Provide the [x, y] coordinate of the cell's center where the given text is located.  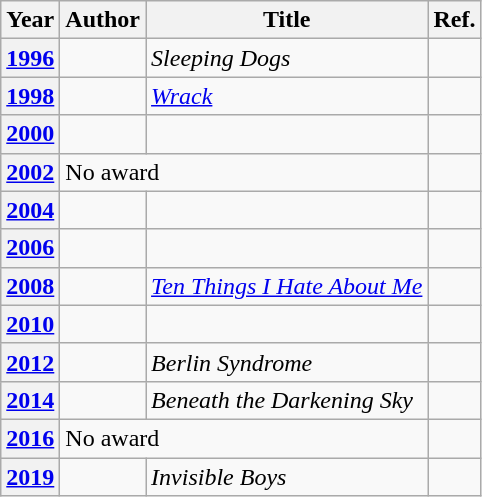
Year [30, 20]
2006 [30, 248]
2002 [30, 172]
1998 [30, 96]
Ten Things I Hate About Me [287, 286]
2004 [30, 210]
Ref. [454, 20]
2016 [30, 438]
Sleeping Dogs [287, 58]
2010 [30, 324]
Berlin Syndrome [287, 362]
Title [287, 20]
2019 [30, 477]
2008 [30, 286]
2000 [30, 134]
2014 [30, 400]
Author [103, 20]
1996 [30, 58]
Beneath the Darkening Sky [287, 400]
2012 [30, 362]
Wrack [287, 96]
Invisible Boys [287, 477]
